Output the [x, y] coordinate of the center of the cell containing the given text.  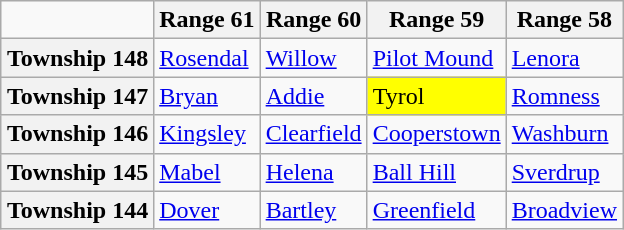
Kingsley [207, 134]
Bryan [207, 96]
Greenfield [436, 210]
Lenora [564, 58]
Willow [314, 58]
Township 146 [77, 134]
Township 148 [77, 58]
Township 144 [77, 210]
Cooperstown [436, 134]
Dover [207, 210]
Sverdrup [564, 172]
Washburn [564, 134]
Township 147 [77, 96]
Rosendal [207, 58]
Ball Hill [436, 172]
Pilot Mound [436, 58]
Romness [564, 96]
Township 145 [77, 172]
Range 59 [436, 20]
Range 61 [207, 20]
Helena [314, 172]
Addie [314, 96]
Tyrol [436, 96]
Bartley [314, 210]
Broadview [564, 210]
Clearfield [314, 134]
Range 58 [564, 20]
Mabel [207, 172]
Range 60 [314, 20]
